Extract the [X, Y] coordinate from the center of the cell holding the provided text.  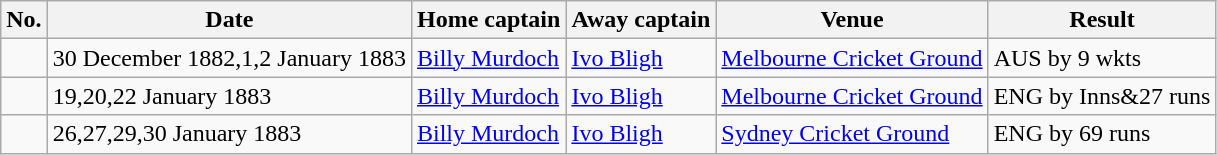
19,20,22 January 1883 [229, 96]
Venue [852, 20]
Away captain [641, 20]
30 December 1882,1,2 January 1883 [229, 58]
Result [1102, 20]
AUS by 9 wkts [1102, 58]
Home captain [488, 20]
Sydney Cricket Ground [852, 134]
26,27,29,30 January 1883 [229, 134]
ENG by 69 runs [1102, 134]
No. [24, 20]
ENG by Inns&27 runs [1102, 96]
Date [229, 20]
